Extract the [x, y] coordinate from the center of the cell holding the provided text.  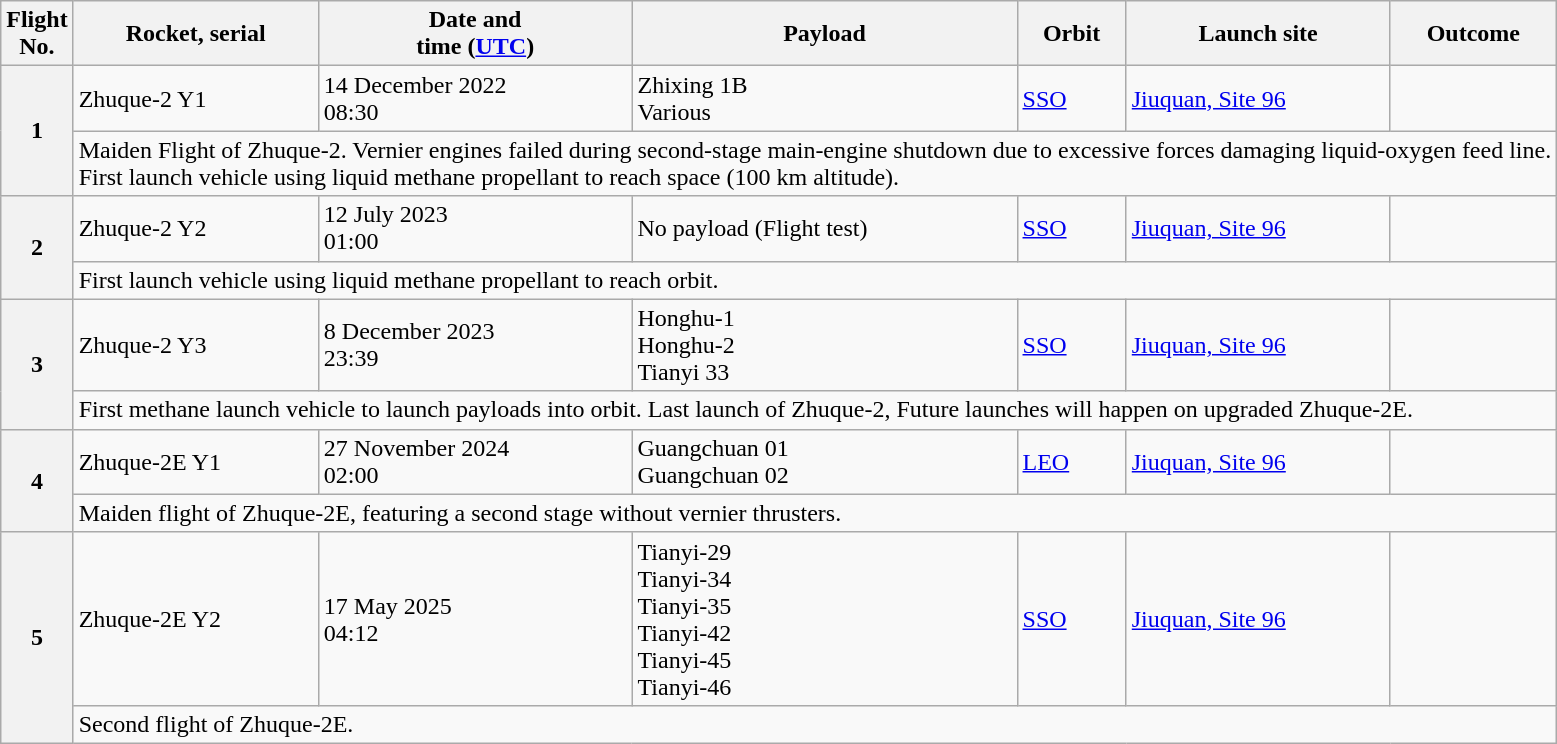
Guangchuan 01Guangchuan 02 [824, 462]
Zhuque-2E Y1 [196, 462]
2 [37, 248]
Zhuque-2E Y2 [196, 618]
Honghu-1Honghu-2Tianyi 33 [824, 345]
Zhuque-2 Y2 [196, 228]
4 [37, 480]
Launch site [1258, 34]
Outcome [1474, 34]
12 July 202301:00 [475, 228]
Tianyi-29Tianyi-34Tianyi-35Tianyi-42Tianyi-45Tianyi-46 [824, 618]
Second flight of Zhuque-2E. [815, 724]
Maiden flight of Zhuque-2E, featuring a second stage without vernier thrusters. [815, 513]
FlightNo. [37, 34]
1 [37, 131]
Zhixing 1BVarious [824, 98]
8 December 202323:39 [475, 345]
First launch vehicle using liquid methane propellant to reach orbit. [815, 280]
LEO [1072, 462]
27 November 202402:00 [475, 462]
Rocket, serial [196, 34]
3 [37, 364]
Orbit [1072, 34]
Zhuque-2 Y3 [196, 345]
Payload [824, 34]
First methane launch vehicle to launch payloads into orbit. Last launch of Zhuque-2, Future launches will happen on upgraded Zhuque-2E. [815, 410]
5 [37, 638]
17 May 202504:12 [475, 618]
Zhuque-2 Y1 [196, 98]
Date andtime (UTC) [475, 34]
14 December 202208:30 [475, 98]
No payload (Flight test) [824, 228]
